Search for the cell housing the specified text and yield its [x, y] center coordinate. 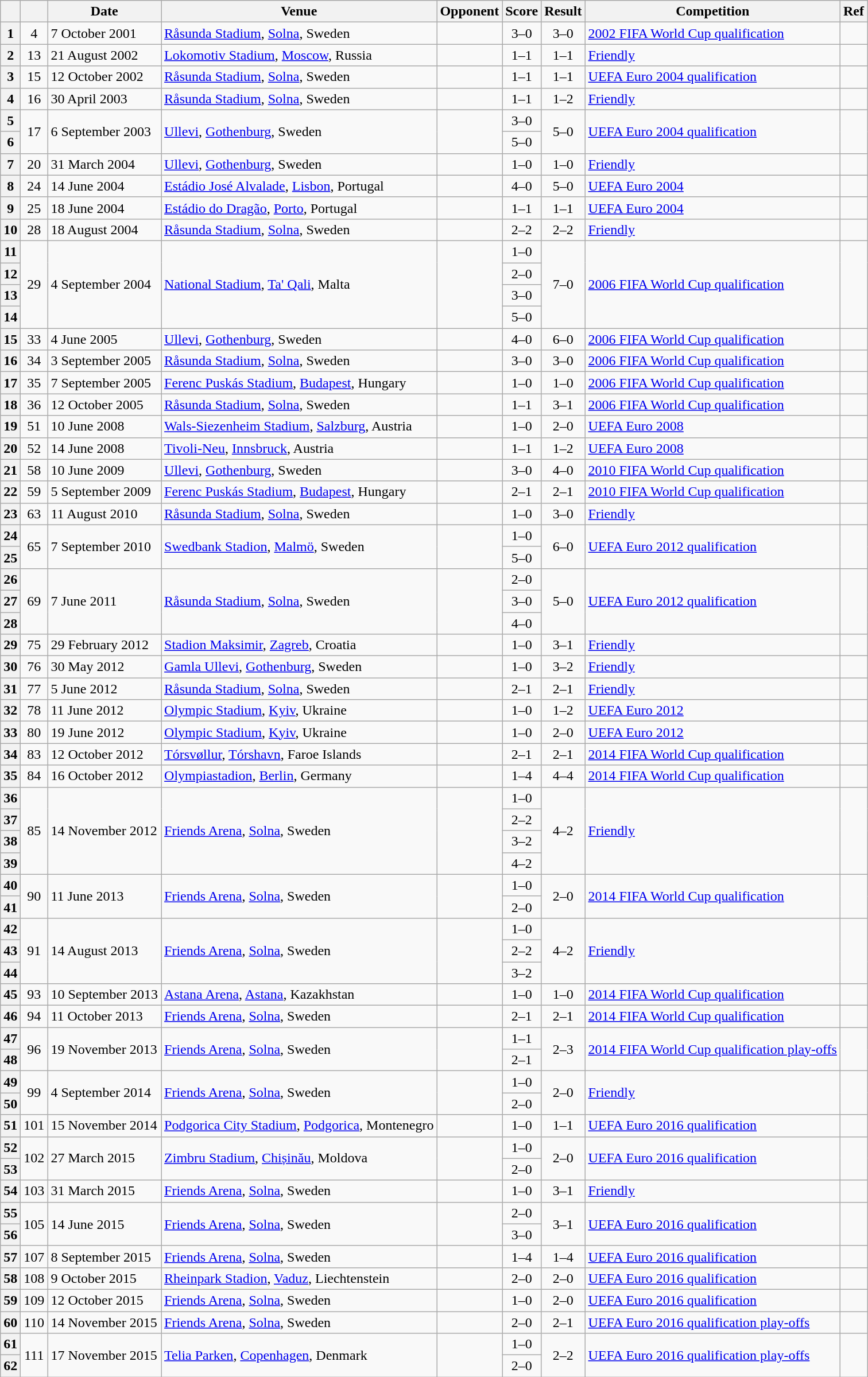
Telia Parken, Copenhagen, Denmark [299, 1355]
54 [10, 1191]
75 [34, 645]
19 June 2012 [104, 732]
96 [34, 1049]
10 September 2013 [104, 995]
31 March 2004 [104, 164]
8 September 2015 [104, 1256]
5 June 2012 [104, 689]
38 [10, 841]
10 June 2008 [104, 426]
Swedbank Stadion, Malmö, Sweden [299, 546]
50 [10, 1104]
102 [34, 1158]
62 [10, 1366]
6 September 2003 [104, 131]
111 [34, 1355]
6 [10, 142]
78 [34, 711]
65 [34, 546]
14 November 2012 [104, 831]
23 [10, 514]
109 [34, 1300]
National Stadium, Ta' Qali, Malta [299, 284]
108 [34, 1278]
21 August 2002 [104, 55]
18 [10, 405]
14 [10, 317]
3 September 2005 [104, 361]
14 June 2008 [104, 448]
27 March 2015 [104, 1158]
41 [10, 907]
2 [10, 55]
Lokomotiv Stadium, Moscow, Russia [299, 55]
Opponent [470, 11]
77 [34, 689]
26 [10, 579]
Rheinpark Stadion, Vaduz, Liechtenstein [299, 1278]
14 August 2013 [104, 951]
85 [34, 831]
7 September 2010 [104, 546]
90 [34, 896]
4 September 2014 [104, 1093]
19 [10, 426]
10 [10, 230]
12 [10, 274]
14 June 2004 [104, 186]
Date [104, 11]
55 [10, 1213]
21 [10, 470]
57 [10, 1256]
43 [10, 951]
3 [10, 77]
Competition [712, 11]
49 [10, 1082]
11 August 2010 [104, 514]
30 May 2012 [104, 667]
5 September 2009 [104, 492]
84 [34, 776]
110 [34, 1322]
9 [10, 208]
4 June 2005 [104, 339]
103 [34, 1191]
11 June 2012 [104, 711]
56 [10, 1235]
60 [10, 1322]
42 [10, 929]
69 [34, 601]
47 [10, 1038]
105 [34, 1224]
7 September 2005 [104, 383]
Result [563, 11]
101 [34, 1126]
12 October 2012 [104, 754]
7–0 [563, 284]
83 [34, 754]
12 October 2015 [104, 1300]
Astana Arena, Astana, Kazakhstan [299, 995]
46 [10, 1017]
76 [34, 667]
Ref [853, 11]
12 October 2002 [104, 77]
107 [34, 1256]
10 June 2009 [104, 470]
19 November 2013 [104, 1049]
91 [34, 951]
Tórsvøllur, Tórshavn, Faroe Islands [299, 754]
Podgorica City Stadium, Podgorica, Montenegro [299, 1126]
7 June 2011 [104, 601]
37 [10, 820]
1 [10, 33]
80 [34, 732]
Venue [299, 11]
7 [10, 164]
8 [10, 186]
22 [10, 492]
11 [10, 251]
18 June 2004 [104, 208]
61 [10, 1344]
39 [10, 863]
Score [522, 11]
Zimbru Stadium, Chișinău, Moldova [299, 1158]
Gamla Ullevi, Gothenburg, Sweden [299, 667]
2–3 [563, 1049]
2002 FIFA World Cup qualification [712, 33]
11 October 2013 [104, 1017]
Olympiastadion, Berlin, Germany [299, 776]
99 [34, 1093]
14 June 2015 [104, 1224]
40 [10, 885]
Estádio do Dragão, Porto, Portugal [299, 208]
30 [10, 667]
2014 FIFA World Cup qualification play-offs [712, 1049]
Estádio José Alvalade, Lisbon, Portugal [299, 186]
11 June 2013 [104, 896]
4 September 2004 [104, 284]
48 [10, 1060]
30 April 2003 [104, 99]
32 [10, 711]
12 October 2005 [104, 405]
Tivoli-Neu, Innsbruck, Austria [299, 448]
7 October 2001 [104, 33]
53 [10, 1169]
94 [34, 1017]
17 November 2015 [104, 1355]
9 October 2015 [104, 1278]
45 [10, 995]
16 October 2012 [104, 776]
Stadion Maksimir, Zagreb, Croatia [299, 645]
4–4 [563, 776]
93 [34, 995]
15 November 2014 [104, 1126]
63 [34, 514]
18 August 2004 [104, 230]
29 February 2012 [104, 645]
Wals-Siezenheim Stadium, Salzburg, Austria [299, 426]
5 [10, 121]
14 November 2015 [104, 1322]
31 [10, 689]
44 [10, 973]
27 [10, 601]
31 March 2015 [104, 1191]
